Return (X, Y) of the center of cell containing provided text 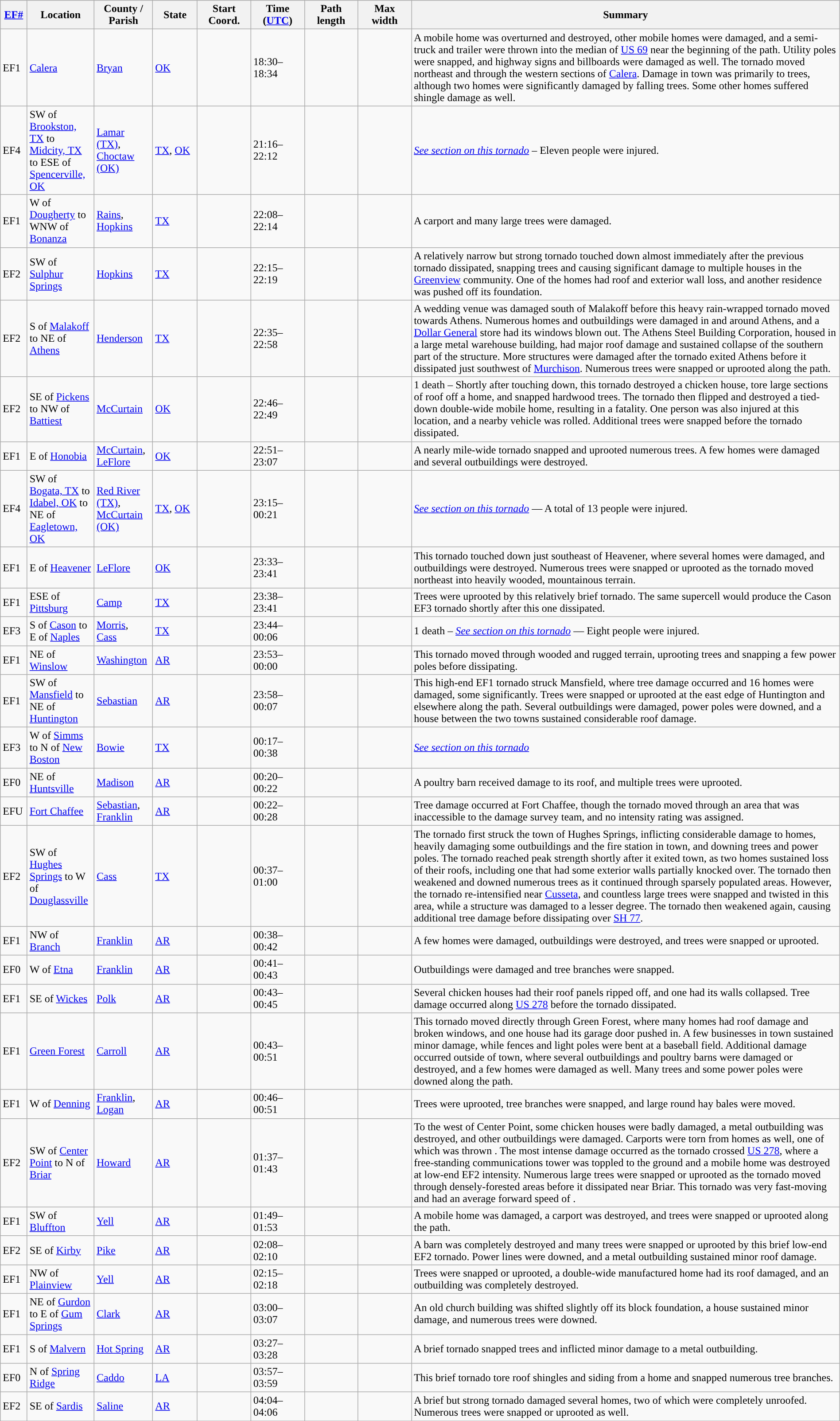
A brief but strong tornado damaged several homes, two of which were completely unroofed. Numerous trees were snapped or uprooted as well. (626, 1407)
Start Coord. (224, 15)
00:43–00:45 (277, 998)
1 death – See section on this tornado — Eight people were injured. (626, 631)
22:46–22:49 (277, 409)
18:30–18:34 (277, 67)
E of Heavener (60, 567)
A brief tornado snapped trees and inflicted minor damage to a metal outbuilding. (626, 1348)
NE of Winslow (60, 660)
NE of Huntsville (60, 783)
23:38–23:41 (277, 602)
00:43–00:51 (277, 1051)
N of Spring Ridge (60, 1378)
S of Malakoff to NE of Athens (60, 339)
Morris, Cass (124, 631)
EF# (14, 15)
SW of Mansfield to NE of Huntington (60, 701)
00:46–00:51 (277, 1104)
02:08–02:10 (277, 1250)
00:38–00:42 (277, 941)
W of Etna (60, 970)
NW of Branch (60, 941)
01:49–01:53 (277, 1222)
SW of Center Point to N of Briar (60, 1163)
Max width (385, 15)
Trees were snapped or uprooted, a double-wide manufactured home had its roof damaged, and an outbuilding was completely destroyed. (626, 1279)
Henderson (124, 339)
23:44–00:06 (277, 631)
Green Forest (60, 1051)
W of Denning (60, 1104)
Caddo (124, 1378)
See section on this tornado – Eleven people were injured. (626, 150)
Howard (124, 1163)
21:16–22:12 (277, 150)
LeFlore (124, 567)
00:22–00:28 (277, 811)
02:15–02:18 (277, 1279)
Bryan (124, 67)
McCurtain, LeFlore (124, 456)
Hopkins (124, 274)
SW of Bluffton (60, 1222)
An old church building was shifted slightly off its block foundation, a house sustained minor damage, and numerous trees were downed. (626, 1314)
ESE of Pittsburg (60, 602)
A nearly mile-wide tornado snapped and uprooted numerous trees. A few homes were damaged and several outbuildings were destroyed. (626, 456)
Hot Spring (124, 1348)
23:33–23:41 (277, 567)
See section on this tornado (626, 748)
LA (175, 1378)
SW of Bogata, TX to Idabel, OK to NE of Eagletown, OK (60, 509)
EFU (14, 811)
Rains, Hopkins (124, 221)
This tornado moved through wooded and rugged terrain, uprooting trees and snapping a few power poles before dissipating. (626, 660)
SW of Brookston, TX to Midcity, TX to ESE of Spencerville, OK (60, 150)
Clark (124, 1314)
23:58–00:07 (277, 701)
Red River (TX), McCurtain (OK) (124, 509)
Time (UTC) (277, 15)
Calera (60, 67)
A poultry barn received damage to its roof, and multiple trees were uprooted. (626, 783)
Fort Chaffee (60, 811)
SE of Wickes (60, 998)
Trees were uprooted, tree branches were snapped, and large round hay bales were moved. (626, 1104)
Path length (331, 15)
Lamar (TX), Choctaw (OK) (124, 150)
Polk (124, 998)
22:51–23:07 (277, 456)
Saline (124, 1407)
Cass (124, 876)
22:35–22:58 (277, 339)
Bowie (124, 748)
03:00–03:07 (277, 1314)
S of Malvern (60, 1348)
S of Cason to E of Naples (60, 631)
Summary (626, 15)
See section on this tornado — A total of 13 people were injured. (626, 509)
22:08–22:14 (277, 221)
Camp (124, 602)
Carroll (124, 1051)
Location (60, 15)
Franklin, Logan (124, 1104)
Pike (124, 1250)
22:15–22:19 (277, 274)
NW of Plainview (60, 1279)
Sebastian (124, 701)
W of Simms to N of New Boston (60, 748)
State (175, 15)
SE of Pickens to NW of Battiest (60, 409)
00:17–00:38 (277, 748)
23:15–00:21 (277, 509)
W of Dougherty to WNW of Bonanza (60, 221)
Trees were uprooted by this relatively brief tornado. The same supercell would produce the Cason EF3 tornado shortly after this one dissipated. (626, 602)
Washington (124, 660)
03:57–03:59 (277, 1378)
A few homes were damaged, outbuildings were destroyed, and trees were snapped or uprooted. (626, 941)
SW of Hughes Springs to W of Douglassville (60, 876)
McCurtain (124, 409)
SE of Kirby (60, 1250)
00:41–00:43 (277, 970)
03:27–03:28 (277, 1348)
SW of Sulphur Springs (60, 274)
NE of Gurdon to E of Gum Springs (60, 1314)
SE of Sardis (60, 1407)
A carport and many large trees were damaged. (626, 221)
23:53–00:00 (277, 660)
04:04–04:06 (277, 1407)
01:37–01:43 (277, 1163)
Outbuildings were damaged and tree branches were snapped. (626, 970)
Sebastian, Franklin (124, 811)
County / Parish (124, 15)
Madison (124, 783)
00:37–01:00 (277, 876)
00:20–00:22 (277, 783)
A mobile home was damaged, a carport was destroyed, and trees were snapped or uprooted along the path. (626, 1222)
This brief tornado tore roof shingles and siding from a home and snapped numerous tree branches. (626, 1378)
E of Honobia (60, 456)
